Capture the cell that displays the provided text and extract its [X, Y] central coordinate. 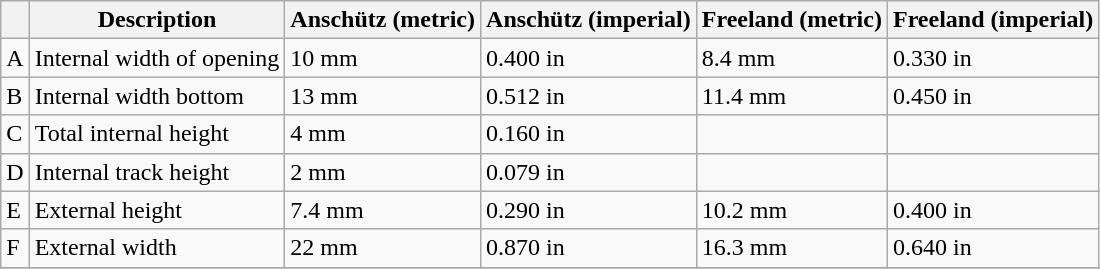
E [15, 210]
13 mm [383, 96]
Total internal height [157, 134]
10 mm [383, 58]
Anschütz (imperial) [589, 20]
7.4 mm [383, 210]
A [15, 58]
22 mm [383, 248]
External width [157, 248]
10.2 mm [792, 210]
0.450 in [992, 96]
B [15, 96]
D [15, 172]
0.079 in [589, 172]
Internal width bottom [157, 96]
16.3 mm [792, 248]
0.330 in [992, 58]
0.640 in [992, 248]
External height [157, 210]
8.4 mm [792, 58]
Internal track height [157, 172]
Freeland (metric) [792, 20]
Freeland (imperial) [992, 20]
0.160 in [589, 134]
4 mm [383, 134]
2 mm [383, 172]
Description [157, 20]
F [15, 248]
0.290 in [589, 210]
11.4 mm [792, 96]
0.512 in [589, 96]
0.870 in [589, 248]
Anschütz (metric) [383, 20]
C [15, 134]
Internal width of opening [157, 58]
